Pinpoint the cell where the given text exists, returning its [X, Y] midpoint coordinate. 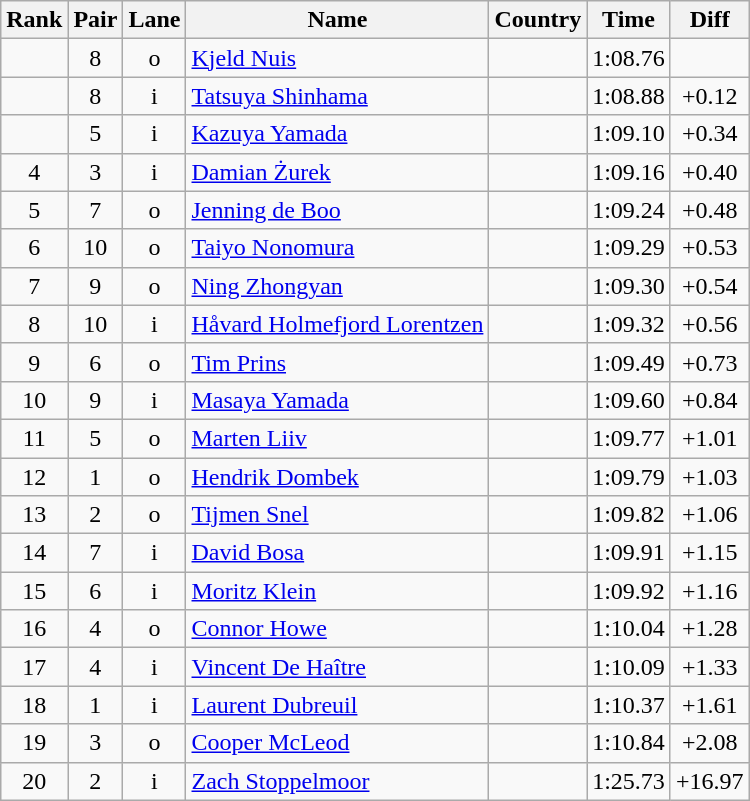
Time [629, 20]
Moritz Klein [338, 591]
19 [34, 743]
+1.15 [710, 553]
+0.53 [710, 248]
Masaya Yamada [338, 400]
Kjeld Nuis [338, 58]
11 [34, 438]
Zach Stoppelmoor [338, 781]
Cooper McLeod [338, 743]
+1.06 [710, 515]
David Bosa [338, 553]
Marten Liiv [338, 438]
1:25.73 [629, 781]
+0.84 [710, 400]
1:09.60 [629, 400]
Tatsuya Shinhama [338, 96]
15 [34, 591]
20 [34, 781]
+1.33 [710, 667]
1:09.16 [629, 172]
Jenning de Boo [338, 210]
1:09.79 [629, 477]
+0.34 [710, 134]
Name [338, 20]
Håvard Holmefjord Lorentzen [338, 324]
+0.56 [710, 324]
+1.61 [710, 705]
Laurent Dubreuil [338, 705]
1:09.91 [629, 553]
+1.16 [710, 591]
1:09.29 [629, 248]
+1.01 [710, 438]
Ning Zhongyan [338, 286]
Kazuya Yamada [338, 134]
1:09.24 [629, 210]
Country [538, 20]
Taiyo Nonomura [338, 248]
Tim Prins [338, 362]
Connor Howe [338, 629]
+1.28 [710, 629]
12 [34, 477]
18 [34, 705]
+0.73 [710, 362]
1:09.30 [629, 286]
+1.03 [710, 477]
16 [34, 629]
1:10.09 [629, 667]
14 [34, 553]
+0.54 [710, 286]
Lane [154, 20]
Damian Żurek [338, 172]
1:10.04 [629, 629]
1:09.49 [629, 362]
13 [34, 515]
+0.40 [710, 172]
17 [34, 667]
Hendrik Dombek [338, 477]
1:10.37 [629, 705]
1:08.88 [629, 96]
1:08.76 [629, 58]
1:09.82 [629, 515]
+0.48 [710, 210]
1:10.84 [629, 743]
Diff [710, 20]
Rank [34, 20]
1:09.32 [629, 324]
Vincent De Haître [338, 667]
1:09.10 [629, 134]
+0.12 [710, 96]
Pair [96, 20]
1:09.92 [629, 591]
1:09.77 [629, 438]
+2.08 [710, 743]
Tijmen Snel [338, 515]
+16.97 [710, 781]
